Locate the cell with the specified text and output its (x, y) center coordinate. 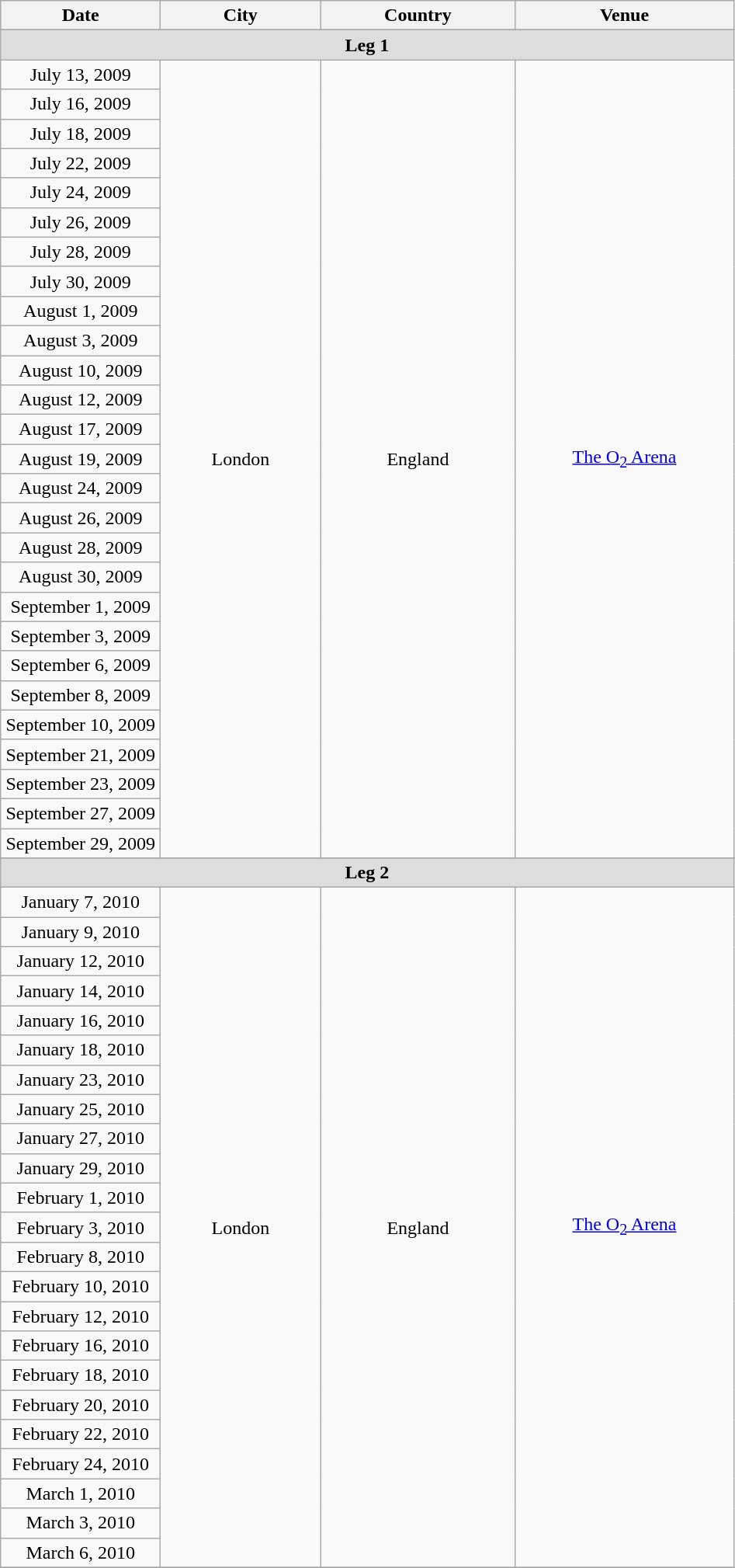
January 9, 2010 (81, 932)
July 24, 2009 (81, 193)
January 14, 2010 (81, 991)
September 1, 2009 (81, 607)
January 27, 2010 (81, 1139)
September 3, 2009 (81, 636)
September 27, 2009 (81, 813)
September 23, 2009 (81, 784)
August 3, 2009 (81, 340)
August 24, 2009 (81, 488)
August 26, 2009 (81, 518)
February 18, 2010 (81, 1375)
July 26, 2009 (81, 222)
March 1, 2010 (81, 1493)
August 30, 2009 (81, 577)
July 13, 2009 (81, 75)
Country (418, 16)
January 12, 2010 (81, 961)
July 28, 2009 (81, 252)
February 8, 2010 (81, 1257)
February 16, 2010 (81, 1346)
September 10, 2009 (81, 725)
February 10, 2010 (81, 1286)
September 29, 2009 (81, 843)
January 18, 2010 (81, 1050)
February 1, 2010 (81, 1198)
August 17, 2009 (81, 429)
January 7, 2010 (81, 902)
August 28, 2009 (81, 548)
September 8, 2009 (81, 695)
August 10, 2009 (81, 370)
January 23, 2010 (81, 1080)
January 29, 2010 (81, 1168)
August 19, 2009 (81, 459)
Leg 1 (367, 45)
City (241, 16)
August 12, 2009 (81, 400)
July 30, 2009 (81, 281)
February 20, 2010 (81, 1405)
July 16, 2009 (81, 104)
March 3, 2010 (81, 1523)
March 6, 2010 (81, 1552)
February 24, 2010 (81, 1464)
September 21, 2009 (81, 754)
Date (81, 16)
August 1, 2009 (81, 311)
February 22, 2010 (81, 1434)
January 16, 2010 (81, 1020)
Leg 2 (367, 873)
July 22, 2009 (81, 163)
September 6, 2009 (81, 666)
February 3, 2010 (81, 1227)
July 18, 2009 (81, 134)
January 25, 2010 (81, 1109)
Venue (624, 16)
February 12, 2010 (81, 1316)
